Return the [X, Y] coordinate for the center point of the cell that contains the specified text.  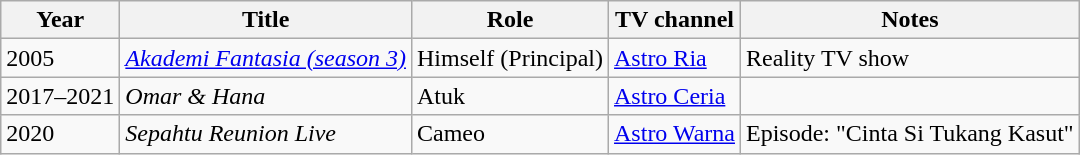
Himself (Principal) [510, 58]
Astro Ria [675, 58]
Akademi Fantasia (season 3) [266, 58]
Notes [910, 20]
Role [510, 20]
TV channel [675, 20]
Atuk [510, 96]
Episode: "Cinta Si Tukang Kasut" [910, 134]
Title [266, 20]
2020 [60, 134]
2017–2021 [60, 96]
Reality TV show [910, 58]
Omar & Hana [266, 96]
Cameo [510, 134]
Sepahtu Reunion Live [266, 134]
2005 [60, 58]
Astro Ceria [675, 96]
Astro Warna [675, 134]
Year [60, 20]
